Search for the cell housing the specified text and yield its (X, Y) center coordinate. 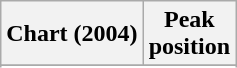
Chart (2004) (72, 34)
Peakposition (189, 34)
